Search for the cell housing the specified text and yield its [X, Y] center coordinate. 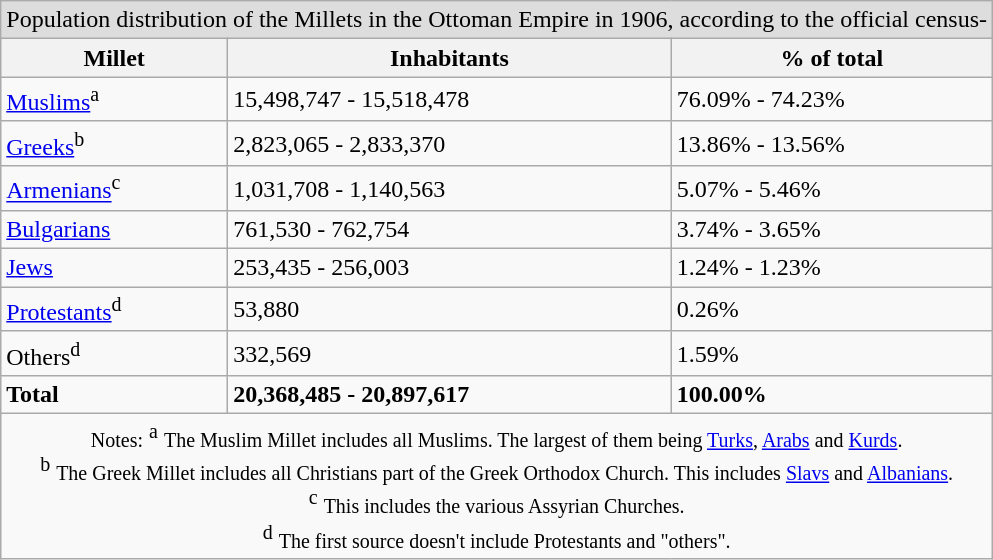
Total [114, 395]
761,530 - 762,754 [450, 230]
332,569 [450, 354]
Millet [114, 58]
13.86% - 13.56% [832, 144]
Bulgarians [114, 230]
5.07% - 5.46% [832, 188]
53,880 [450, 310]
% of total [832, 58]
1.59% [832, 354]
2,823,065 - 2,833,370 [450, 144]
Othersd [114, 354]
1.24% - 1.23% [832, 268]
1,031,708 - 1,140,563 [450, 188]
Jews [114, 268]
100.00% [832, 395]
76.09% - 74.23% [832, 100]
Muslimsa [114, 100]
Population distribution of the Millets in the Ottoman Empire in 1906, according to the official census- [497, 20]
20,368,485 - 20,897,617 [450, 395]
253,435 - 256,003 [450, 268]
Protestantsd [114, 310]
Armeniansc [114, 188]
3.74% - 3.65% [832, 230]
Inhabitants [450, 58]
15,498,747 - 15,518,478 [450, 100]
0.26% [832, 310]
Greeksb [114, 144]
